Determine the (x, y) coordinate at the center of the cell enclosing the given text.  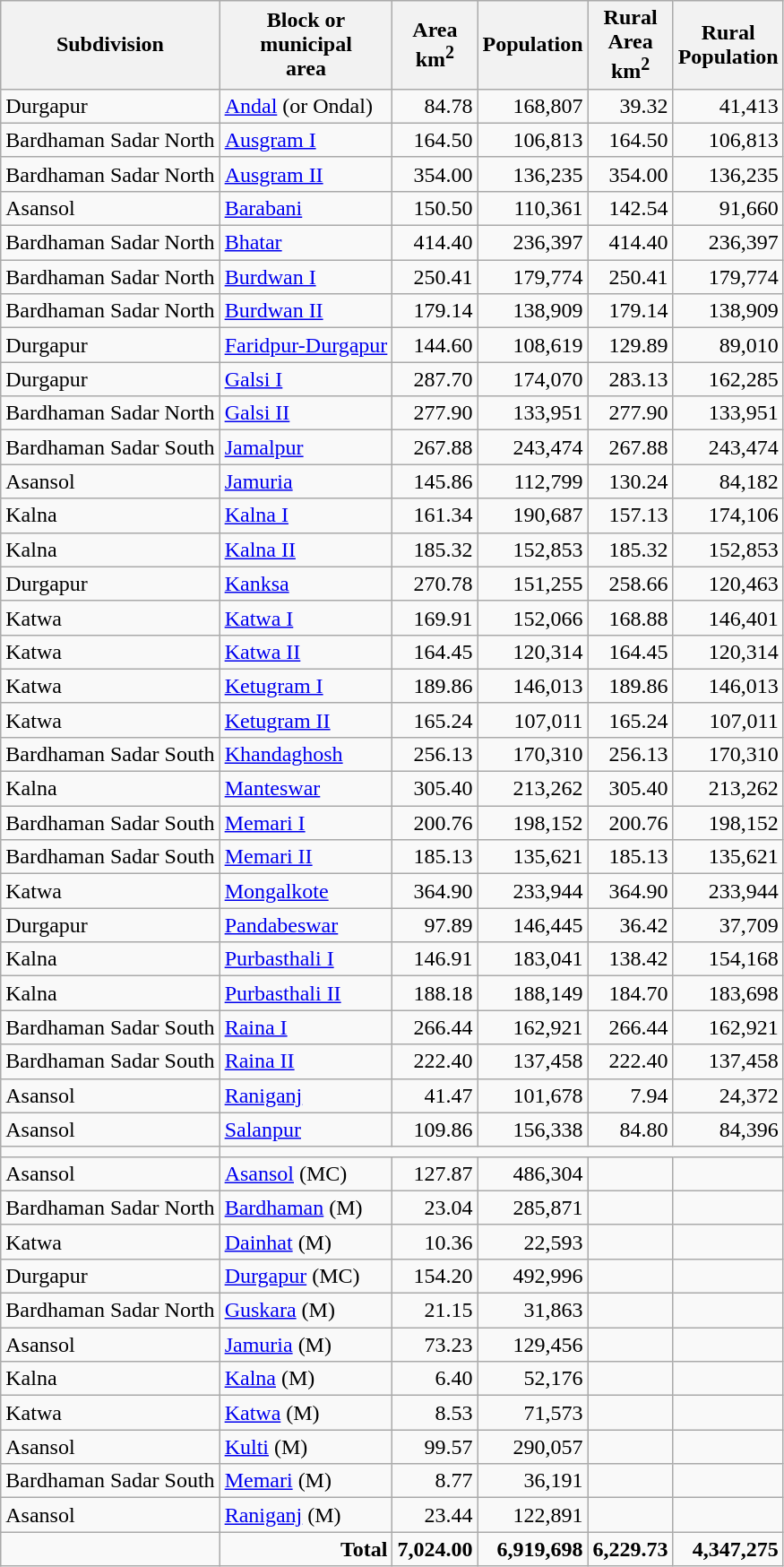
22,593 (532, 1242)
183,698 (728, 993)
99.57 (435, 1447)
120,463 (728, 584)
36,191 (532, 1481)
Kanksa (306, 584)
8.53 (435, 1413)
144.60 (435, 345)
52,176 (532, 1379)
157.13 (631, 515)
Jamuria (M) (306, 1345)
110,361 (532, 208)
Barabani (306, 208)
Jamuria (306, 481)
39.32 (631, 106)
RuralAreakm2 (631, 45)
84,182 (728, 481)
24,372 (728, 1095)
184.70 (631, 993)
258.66 (631, 584)
129,456 (532, 1345)
168,807 (532, 106)
Ketugram I (306, 686)
Memari (M) (306, 1481)
283.13 (631, 379)
7.94 (631, 1095)
8.77 (435, 1481)
Burdwan II (306, 311)
Katwa I (306, 618)
150.50 (435, 208)
84,396 (728, 1130)
Population (532, 45)
Block ormunicipalarea (306, 45)
Raniganj (306, 1095)
7,024.00 (435, 1549)
Katwa II (306, 652)
Dainhat (M) (306, 1242)
174,070 (532, 379)
146,401 (728, 618)
Raina I (306, 1027)
Faridpur-Durgapur (306, 345)
71,573 (532, 1413)
Bardhaman (M) (306, 1208)
101,678 (532, 1095)
Kalna II (306, 550)
91,660 (728, 208)
486,304 (532, 1173)
10.36 (435, 1242)
Salanpur (306, 1130)
97.89 (435, 925)
152,066 (532, 618)
Memari I (306, 823)
188,149 (532, 993)
Kulti (M) (306, 1447)
21.15 (435, 1311)
36.42 (631, 925)
183,041 (532, 959)
Mongalkote (306, 891)
Subdivision (110, 45)
4,347,275 (728, 1549)
Khandaghosh (306, 754)
156,338 (532, 1130)
Raina II (306, 1061)
Asansol (MC) (306, 1173)
37,709 (728, 925)
169.91 (435, 618)
290,057 (532, 1447)
Total (306, 1549)
145.86 (435, 481)
Manteswar (306, 789)
Kalna I (306, 515)
151,255 (532, 584)
270.78 (435, 584)
112,799 (532, 481)
109.86 (435, 1130)
Burdwan I (306, 277)
23.44 (435, 1515)
161.34 (435, 515)
Bhatar (306, 243)
Galsi II (306, 413)
Galsi I (306, 379)
122,891 (532, 1515)
23.04 (435, 1208)
146.91 (435, 959)
285,871 (532, 1208)
84.78 (435, 106)
Purbasthali II (306, 993)
Pandabeswar (306, 925)
Andal (or Ondal) (306, 106)
Jamalpur (306, 447)
287.70 (435, 379)
Purbasthali I (306, 959)
Raniganj (M) (306, 1515)
129.89 (631, 345)
127.87 (435, 1173)
492,996 (532, 1276)
41,413 (728, 106)
31,863 (532, 1311)
84.80 (631, 1130)
6,919,698 (532, 1549)
146,445 (532, 925)
188.18 (435, 993)
Kalna (M) (306, 1379)
154,168 (728, 959)
138.42 (631, 959)
142.54 (631, 208)
Ausgram I (306, 140)
Ketugram II (306, 720)
41.47 (435, 1095)
Areakm2 (435, 45)
6.40 (435, 1379)
130.24 (631, 481)
162,285 (728, 379)
174,106 (728, 515)
73.23 (435, 1345)
Memari II (306, 857)
108,619 (532, 345)
89,010 (728, 345)
154.20 (435, 1276)
Katwa (M) (306, 1413)
Durgapur (MC) (306, 1276)
190,687 (532, 515)
168.88 (631, 618)
Guskara (M) (306, 1311)
6,229.73 (631, 1549)
RuralPopulation (728, 45)
Ausgram II (306, 174)
